For the text-containing cell, return its midpoint in [X, Y] coordinate format. 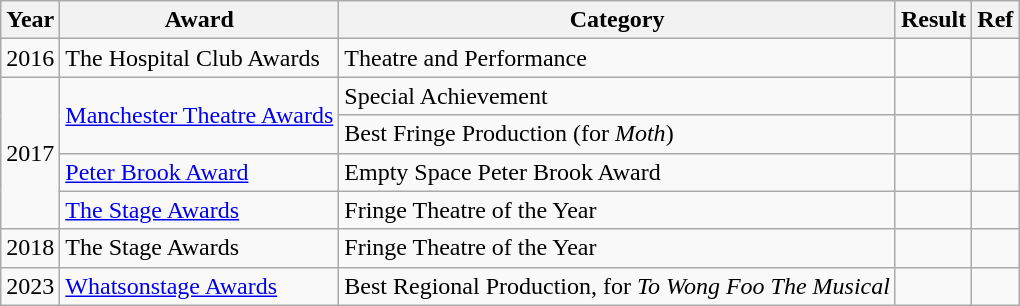
Whatsonstage Awards [200, 286]
2018 [30, 248]
Empty Space Peter Brook Award [618, 172]
The Hospital Club Awards [200, 58]
2016 [30, 58]
Category [618, 20]
Best Regional Production, for To Wong Foo The Musical [618, 286]
Peter Brook Award [200, 172]
2017 [30, 153]
Special Achievement [618, 96]
Award [200, 20]
Year [30, 20]
Result [933, 20]
Best Fringe Production (for Moth) [618, 134]
Ref [996, 20]
2023 [30, 286]
Theatre and Performance [618, 58]
Manchester Theatre Awards [200, 115]
